Identify which cell holds the provided text, then report its (x, y) central coordinate. 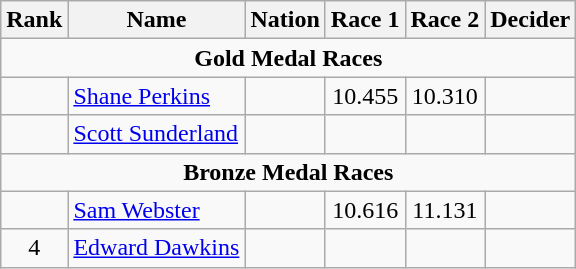
Bronze Medal Races (288, 172)
Scott Sunderland (156, 134)
Name (156, 20)
Gold Medal Races (288, 58)
4 (34, 248)
Shane Perkins (156, 96)
10.616 (365, 210)
10.310 (445, 96)
Decider (530, 20)
Race 2 (445, 20)
Nation (285, 20)
Sam Webster (156, 210)
Race 1 (365, 20)
Rank (34, 20)
Edward Dawkins (156, 248)
11.131 (445, 210)
10.455 (365, 96)
